Return [x, y] of the center of cell containing provided text 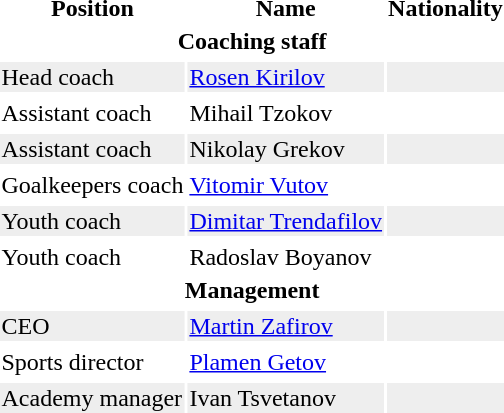
Nikolay Grekov [286, 149]
Rosen Kirilov [286, 77]
Ivan Tsvetanov [286, 398]
Plamen Getov [286, 362]
Sports director [92, 362]
Goalkeepers coach [92, 185]
Coaching staff [252, 41]
CEO [92, 326]
Radoslav Boyanov [286, 257]
Dimitar Trendafilov [286, 221]
Management [252, 290]
Mihail Tzokov [286, 113]
Vitomir Vutov [286, 185]
Martin Zafirov [286, 326]
Academy manager [92, 398]
Head coach [92, 77]
